From the cell containing the given text, extract its center point as (x, y) coordinate. 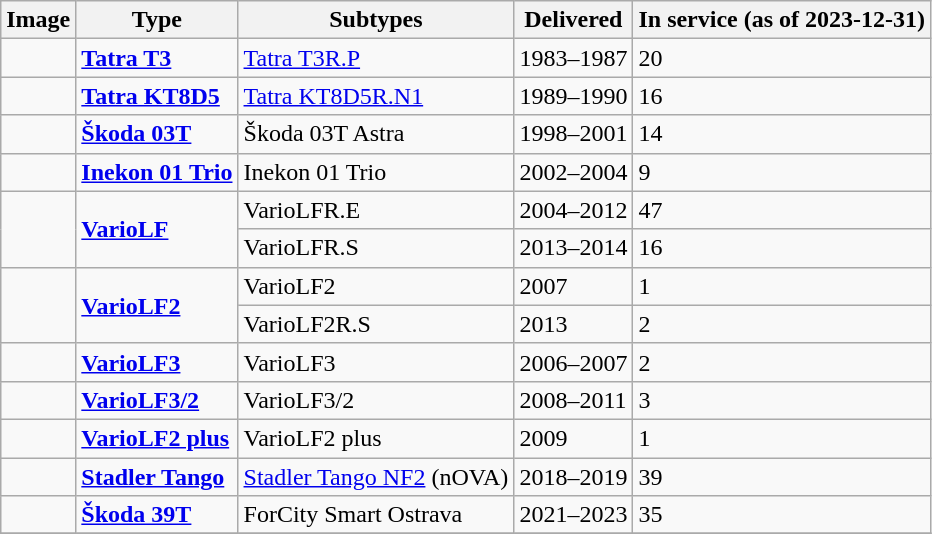
VarioLFR.E (376, 210)
14 (782, 134)
2008–2011 (574, 400)
2007 (574, 286)
2021–2023 (574, 515)
Tatra T3R.P (376, 58)
Škoda 03T Astra (376, 134)
Tatra KT8D5R.N1 (376, 96)
Image (38, 20)
1989–1990 (574, 96)
1983–1987 (574, 58)
Type (157, 20)
2013 (574, 324)
Subtypes (376, 20)
Škoda 03T (157, 134)
VarioLF2R.S (376, 324)
2009 (574, 438)
2004–2012 (574, 210)
9 (782, 172)
In service (as of 2023-12-31) (782, 20)
2002–2004 (574, 172)
ForCity Smart Ostrava (376, 515)
47 (782, 210)
1998–2001 (574, 134)
2006–2007 (574, 362)
2018–2019 (574, 477)
3 (782, 400)
Delivered (574, 20)
20 (782, 58)
35 (782, 515)
Stadler Tango (157, 477)
Škoda 39T (157, 515)
VarioLF (157, 229)
VarioLFR.S (376, 248)
39 (782, 477)
Stadler Tango NF2 (nOVA) (376, 477)
Tatra KT8D5 (157, 96)
Tatra T3 (157, 58)
2013–2014 (574, 248)
